Scan for the cell matching the given text and deliver its (X, Y) coordinate at center. 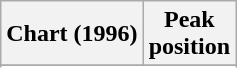
Peakposition (189, 34)
Chart (1996) (72, 34)
